Detect which cell encompasses the target text, then output its [X, Y] center coordinate. 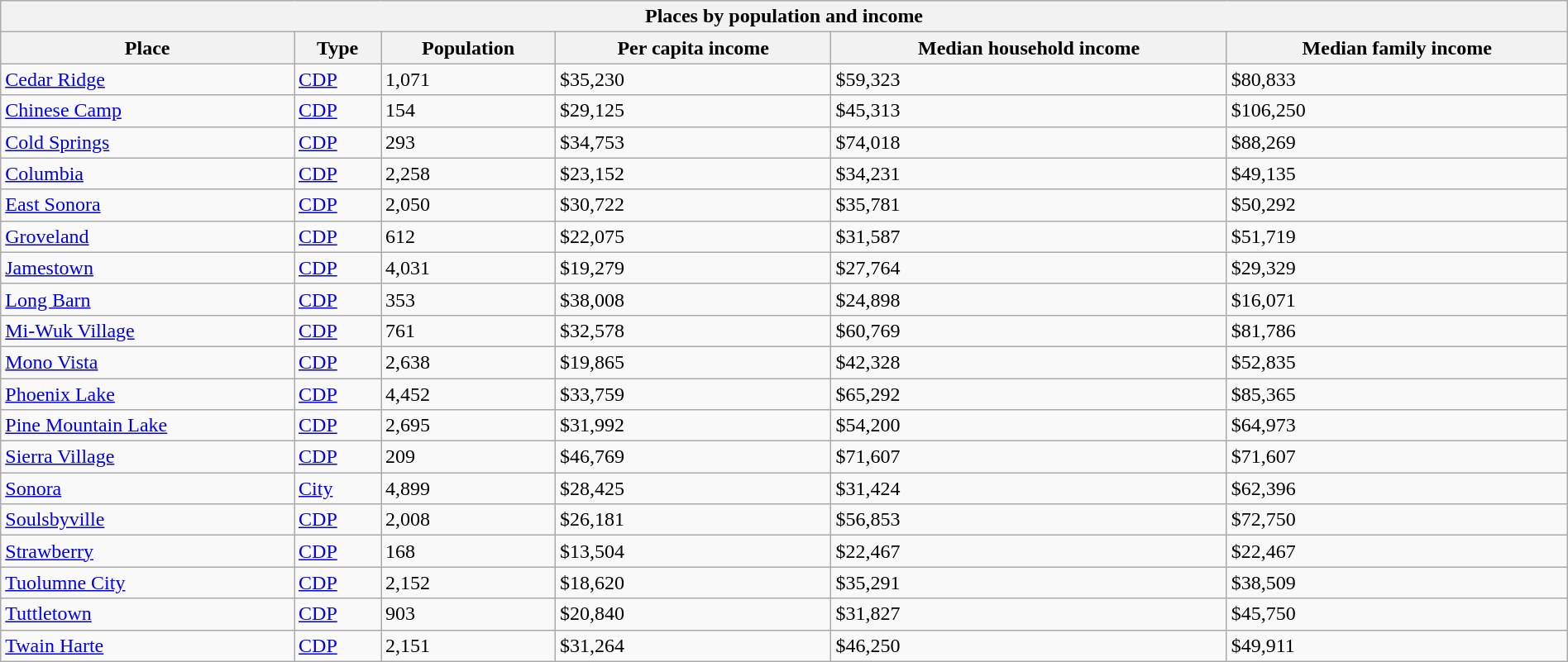
$19,279 [693, 268]
168 [468, 551]
$54,200 [1029, 426]
Phoenix Lake [147, 394]
Chinese Camp [147, 111]
$29,329 [1397, 268]
$65,292 [1029, 394]
Pine Mountain Lake [147, 426]
Twain Harte [147, 645]
$64,973 [1397, 426]
City [337, 488]
$23,152 [693, 174]
$35,781 [1029, 205]
2,152 [468, 583]
$31,992 [693, 426]
2,050 [468, 205]
Mono Vista [147, 362]
2,258 [468, 174]
Cedar Ridge [147, 79]
$81,786 [1397, 331]
Median family income [1397, 48]
$19,865 [693, 362]
$49,135 [1397, 174]
$80,833 [1397, 79]
$31,264 [693, 645]
$31,827 [1029, 614]
Median household income [1029, 48]
$34,753 [693, 142]
$24,898 [1029, 299]
209 [468, 457]
353 [468, 299]
$35,291 [1029, 583]
$30,722 [693, 205]
Places by population and income [784, 17]
Type [337, 48]
Long Barn [147, 299]
1,071 [468, 79]
4,031 [468, 268]
$88,269 [1397, 142]
154 [468, 111]
4,452 [468, 394]
Mi-Wuk Village [147, 331]
Per capita income [693, 48]
903 [468, 614]
Groveland [147, 236]
Cold Springs [147, 142]
$85,365 [1397, 394]
Place [147, 48]
$16,071 [1397, 299]
$56,853 [1029, 520]
293 [468, 142]
$28,425 [693, 488]
$13,504 [693, 551]
$46,250 [1029, 645]
$42,328 [1029, 362]
$31,424 [1029, 488]
Sonora [147, 488]
$62,396 [1397, 488]
Strawberry [147, 551]
2,008 [468, 520]
$27,764 [1029, 268]
$49,911 [1397, 645]
761 [468, 331]
$45,313 [1029, 111]
$18,620 [693, 583]
East Sonora [147, 205]
Jamestown [147, 268]
Sierra Village [147, 457]
2,695 [468, 426]
$72,750 [1397, 520]
$26,181 [693, 520]
Tuttletown [147, 614]
$60,769 [1029, 331]
612 [468, 236]
2,151 [468, 645]
Tuolumne City [147, 583]
$20,840 [693, 614]
4,899 [468, 488]
$52,835 [1397, 362]
$33,759 [693, 394]
$35,230 [693, 79]
$34,231 [1029, 174]
$45,750 [1397, 614]
$51,719 [1397, 236]
$74,018 [1029, 142]
$29,125 [693, 111]
$38,008 [693, 299]
$50,292 [1397, 205]
$31,587 [1029, 236]
Population [468, 48]
2,638 [468, 362]
$22,075 [693, 236]
$38,509 [1397, 583]
$32,578 [693, 331]
$46,769 [693, 457]
$106,250 [1397, 111]
$59,323 [1029, 79]
Soulsbyville [147, 520]
Columbia [147, 174]
